Determine the [X, Y] coordinate at the center of the cell enclosing the given text.  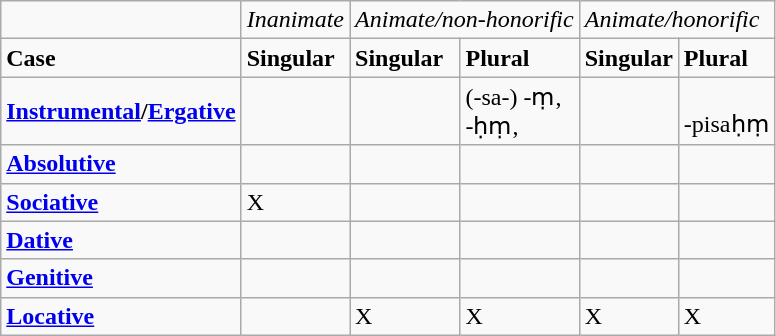
Inanimate [295, 20]
Locative [121, 316]
Instrumental/Ergative [121, 111]
Genitive [121, 278]
Animate/non-honorific [465, 20]
Case [121, 58]
Dative [121, 240]
Absolutive [121, 164]
-pisaḥṃ [726, 111]
(-sa-) -ṃ,-ḥṃ, [520, 111]
Animate/honorific [677, 20]
Sociative [121, 202]
